Determine the [X, Y] coordinate at the center of the cell enclosing the given text.  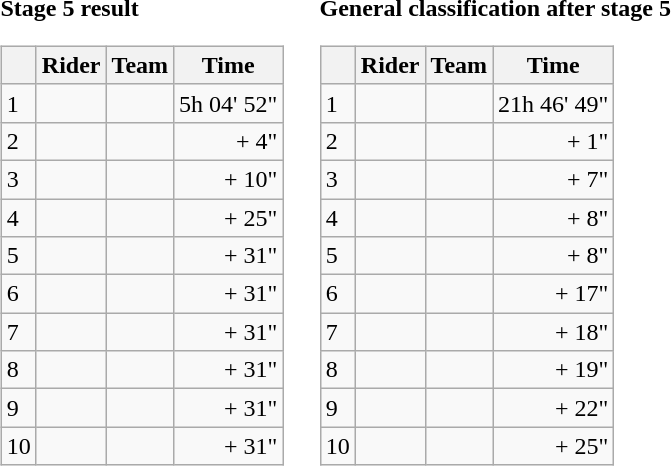
+ 22" [554, 408]
+ 10" [228, 179]
21h 46' 49" [554, 103]
5h 04' 52" [228, 103]
+ 17" [554, 294]
+ 4" [228, 141]
+ 18" [554, 332]
+ 7" [554, 179]
+ 1" [554, 141]
+ 19" [554, 370]
